Capture the cell that displays the provided text and extract its (x, y) central coordinate. 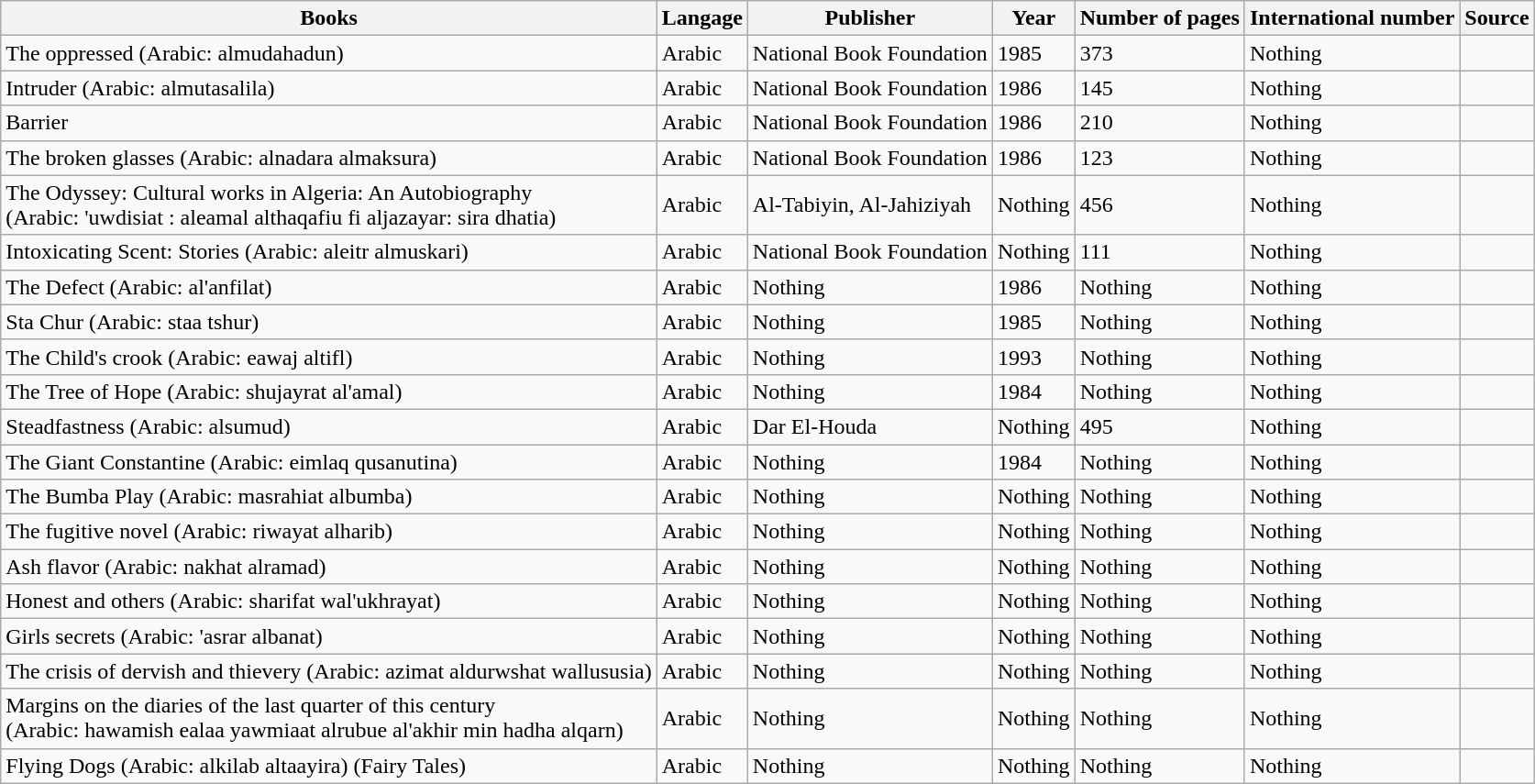
Flying Dogs (Arabic: alkilab altaayira) (Fairy Tales) (329, 766)
Books (329, 18)
Intoxicating Scent: Stories (Arabic: aleitr almuskari) (329, 252)
Honest and others (Arabic: sharifat wal'ukhrayat) (329, 602)
Number of pages (1159, 18)
210 (1159, 123)
Intruder (Arabic: almutasalila) (329, 88)
Source (1496, 18)
Dar El-Houda (869, 426)
The Bumba Play (Arabic: masrahiat albumba) (329, 497)
145 (1159, 88)
123 (1159, 158)
Margins on the diaries of the last quarter of this century(Arabic: hawamish ealaa yawmiaat alrubue al'akhir min hadha alqarn) (329, 719)
111 (1159, 252)
The broken glasses (Arabic: alnadara almaksura) (329, 158)
456 (1159, 205)
The oppressed (Arabic: almudahadun) (329, 53)
Steadfastness (Arabic: alsumud) (329, 426)
International number (1352, 18)
1993 (1033, 357)
Sta Chur (Arabic: staa tshur) (329, 322)
495 (1159, 426)
Barrier (329, 123)
373 (1159, 53)
The Odyssey: Cultural works in Algeria: An Autobiography(Arabic: 'uwdisiat : aleamal althaqafiu fi aljazayar: sira dhatia) (329, 205)
The fugitive novel (Arabic: riwayat alharib) (329, 532)
Langage (702, 18)
The Child's crook (Arabic: eawaj altifl) (329, 357)
The crisis of dervish and thievery (Arabic: azimat aldurwshat wallususia) (329, 671)
Publisher (869, 18)
Ash flavor (Arabic: nakhat alramad) (329, 567)
The Tree of Hope (Arabic: shujayrat al'amal) (329, 392)
The Giant Constantine (Arabic: eimlaq qusanutina) (329, 461)
Year (1033, 18)
Al-Tabiyin, Al-Jahiziyah (869, 205)
Girls secrets (Arabic: 'asrar albanat) (329, 636)
The Defect (Arabic: al'anfilat) (329, 287)
